Determine the (x, y) coordinate at the center of the cell enclosing the given text.  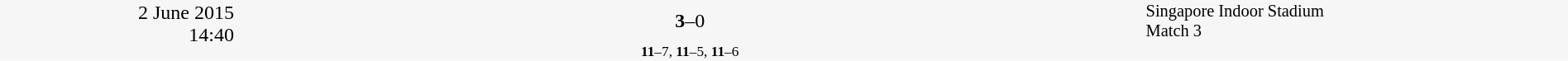
3–0 (690, 21)
2 June 201514:40 (117, 30)
Singapore Indoor StadiumMatch 3 (1356, 21)
11–7, 11–5, 11–6 (690, 51)
